Provide the [x, y] coordinate of the cell's center where the given text is located.  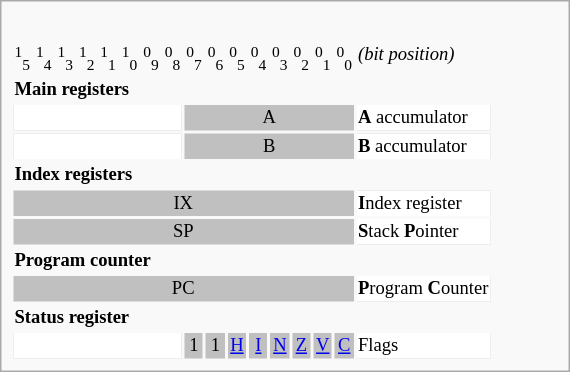
SP [183, 233]
Program Counter [422, 290]
01 [323, 58]
B accumulator [422, 147]
00 [344, 58]
06 [215, 58]
09 [151, 58]
A [270, 119]
02 [301, 58]
14 [43, 58]
10 [129, 58]
IX [183, 204]
C [344, 347]
Flags [422, 347]
12 [86, 58]
03 [280, 58]
08 [172, 58]
Z [301, 347]
05 [237, 58]
Main registers [252, 90]
A accumulator [422, 119]
Status register [252, 318]
Stack Pointer [422, 233]
I [258, 347]
11 [108, 58]
N [280, 347]
H [237, 347]
07 [194, 58]
13 [65, 58]
B [270, 147]
Index register [422, 204]
Index registers [252, 176]
V [323, 347]
PC [183, 290]
Program counter [252, 261]
(bit position) [422, 58]
15 [22, 58]
04 [258, 58]
